Provide the [x, y] coordinate of the cell's center where the given text is located.  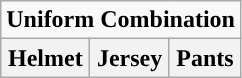
Jersey [130, 58]
Helmet [46, 58]
Uniform Combination [121, 20]
Pants [204, 58]
